Pinpoint the cell where the given text exists, returning its [X, Y] midpoint coordinate. 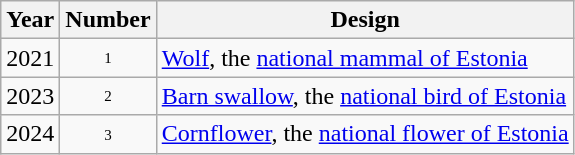
3 [108, 134]
Design [365, 20]
Barn swallow, the national bird of Estonia [365, 96]
Year [30, 20]
Number [108, 20]
2021 [30, 58]
Cornflower, the national flower of Estonia [365, 134]
2023 [30, 96]
2 [108, 96]
1 [108, 58]
Wolf, the national mammal of Estonia [365, 58]
2024 [30, 134]
